Identify which cell holds the provided text, then report its [x, y] central coordinate. 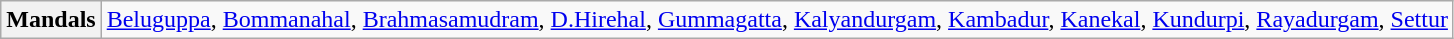
Mandals [51, 20]
Beluguppa, Bommanahal, Brahmasamudram, D.Hirehal, Gummagatta, Kalyandurgam, Kambadur, Kanekal, Kundurpi, Rayadurgam, Settur [777, 20]
